Determine the [x, y] coordinate at the center of the cell enclosing the given text.  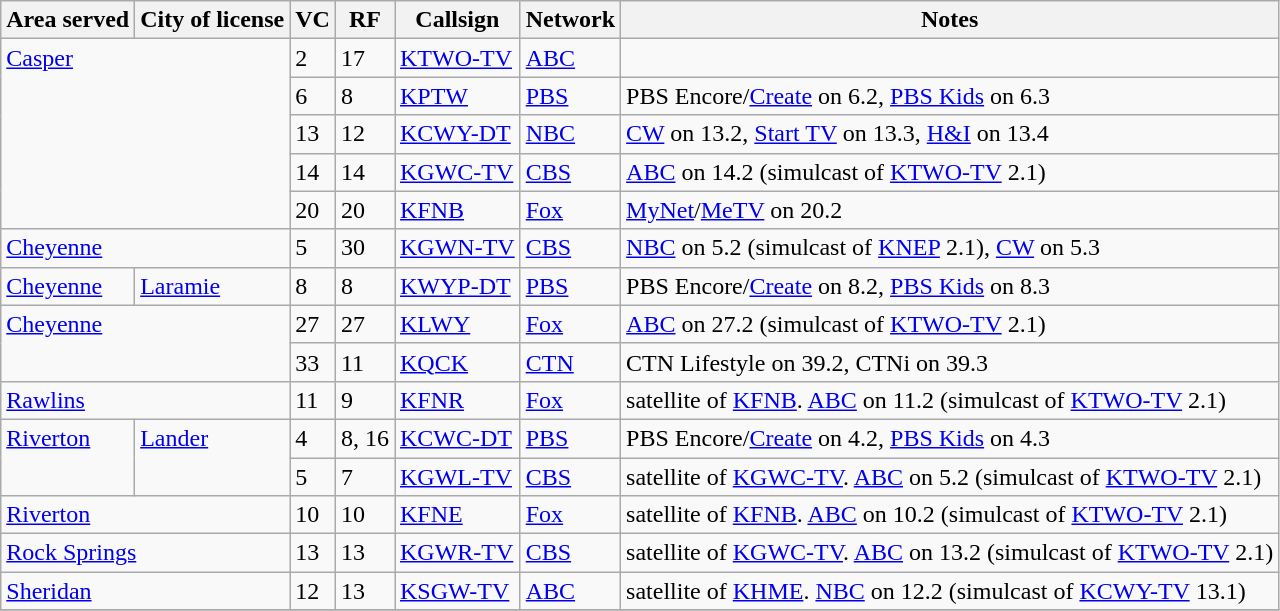
satellite of KFNB. ABC on 10.2 (simulcast of KTWO-TV 2.1) [950, 515]
7 [364, 477]
6 [313, 96]
CTN [570, 362]
4 [313, 438]
PBS Encore/Create on 8.2, PBS Kids on 8.3 [950, 286]
Notes [950, 20]
Lander [212, 457]
PBS Encore/Create on 6.2, PBS Kids on 6.3 [950, 96]
Casper [146, 134]
KFNB [457, 210]
Area served [68, 20]
33 [313, 362]
Rawlins [146, 400]
KGWR-TV [457, 553]
KFNR [457, 400]
City of license [212, 20]
Laramie [212, 286]
ABC on 14.2 (simulcast of KTWO-TV 2.1) [950, 172]
Rock Springs [146, 553]
KTWO-TV [457, 58]
17 [364, 58]
satellite of KHME. NBC on 12.2 (simulcast of KCWY-TV 13.1) [950, 591]
PBS Encore/Create on 4.2, PBS Kids on 4.3 [950, 438]
ABC on 27.2 (simulcast of KTWO-TV 2.1) [950, 324]
CTN Lifestyle on 39.2, CTNi on 39.3 [950, 362]
KSGW-TV [457, 591]
KFNE [457, 515]
MyNet/MeTV on 20.2 [950, 210]
Network [570, 20]
satellite of KGWC-TV. ABC on 5.2 (simulcast of KTWO-TV 2.1) [950, 477]
KGWC-TV [457, 172]
CW on 13.2, Start TV on 13.3, H&I on 13.4 [950, 134]
Sheridan [146, 591]
satellite of KFNB. ABC on 11.2 (simulcast of KTWO-TV 2.1) [950, 400]
Callsign [457, 20]
KGWL-TV [457, 477]
KQCK [457, 362]
9 [364, 400]
KPTW [457, 96]
KLWY [457, 324]
30 [364, 248]
NBC [570, 134]
8, 16 [364, 438]
RF [364, 20]
satellite of KGWC-TV. ABC on 13.2 (simulcast of KTWO-TV 2.1) [950, 553]
2 [313, 58]
VC [313, 20]
KCWC-DT [457, 438]
KGWN-TV [457, 248]
NBC on 5.2 (simulcast of KNEP 2.1), CW on 5.3 [950, 248]
KCWY-DT [457, 134]
KWYP-DT [457, 286]
